Scan for the cell matching the given text and deliver its [X, Y] coordinate at center. 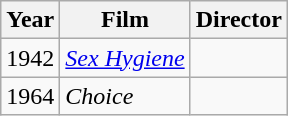
Year [30, 20]
Director [238, 20]
1964 [30, 96]
Choice [125, 96]
Film [125, 20]
1942 [30, 58]
Sex Hygiene [125, 58]
